Search for the cell housing the specified text and yield its (x, y) center coordinate. 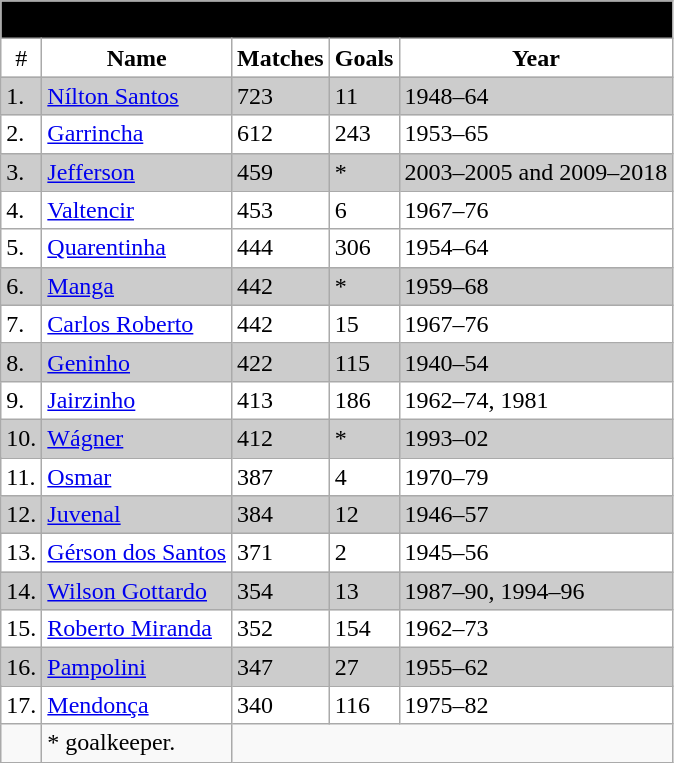
7. (22, 324)
Carlos Roberto (137, 324)
11 (364, 96)
354 (281, 591)
27 (364, 667)
444 (281, 248)
11. (22, 477)
Osmar (137, 477)
* goalkeeper. (137, 743)
10. (22, 438)
Manga (137, 286)
Wilson Gottardo (137, 591)
1945–56 (536, 553)
15. (22, 629)
Year (536, 58)
2. (22, 134)
384 (281, 515)
14. (22, 591)
Gérson dos Santos (137, 553)
116 (364, 705)
459 (281, 172)
13. (22, 553)
15 (364, 324)
Most appearances (337, 20)
Name (137, 58)
13 (364, 591)
Geninho (137, 362)
Valtencir (137, 210)
Goals (364, 58)
186 (364, 400)
1948–64 (536, 96)
352 (281, 629)
1953–65 (536, 134)
723 (281, 96)
1962–73 (536, 629)
12 (364, 515)
4. (22, 210)
1993–02 (536, 438)
453 (281, 210)
Jefferson (137, 172)
1987–90, 1994–96 (536, 591)
1970–79 (536, 477)
Roberto Miranda (137, 629)
1975–82 (536, 705)
1. (22, 96)
387 (281, 477)
12. (22, 515)
1955–62 (536, 667)
5. (22, 248)
412 (281, 438)
612 (281, 134)
Wágner (137, 438)
115 (364, 362)
Nílton Santos (137, 96)
306 (364, 248)
340 (281, 705)
413 (281, 400)
1954–64 (536, 248)
1940–54 (536, 362)
Jairzinho (137, 400)
Matches (281, 58)
6 (364, 210)
243 (364, 134)
3. (22, 172)
Pampolini (137, 667)
1962–74, 1981 (536, 400)
9. (22, 400)
2 (364, 553)
1946–57 (536, 515)
6. (22, 286)
Juvenal (137, 515)
Quarentinha (137, 248)
2003–2005 and 2009–2018 (536, 172)
422 (281, 362)
154 (364, 629)
# (22, 58)
Garrincha (137, 134)
347 (281, 667)
8. (22, 362)
1959–68 (536, 286)
4 (364, 477)
371 (281, 553)
16. (22, 667)
Mendonça (137, 705)
17. (22, 705)
